Scan for the cell matching the given text and deliver its [x, y] coordinate at center. 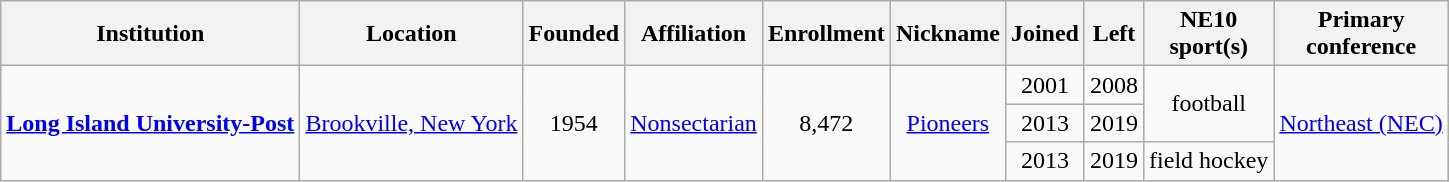
Enrollment [826, 34]
Pioneers [948, 123]
Long Island University-Post [150, 123]
Brookville, New York [412, 123]
Joined [1044, 34]
football [1209, 104]
1954 [574, 123]
NE10sport(s) [1209, 34]
Northeast (NEC) [1361, 123]
Primaryconference [1361, 34]
Nickname [948, 34]
8,472 [826, 123]
Founded [574, 34]
Left [1114, 34]
field hockey [1209, 161]
2008 [1114, 85]
Institution [150, 34]
2001 [1044, 85]
Location [412, 34]
Nonsectarian [694, 123]
Affiliation [694, 34]
